Capture the cell that displays the provided text and extract its [x, y] central coordinate. 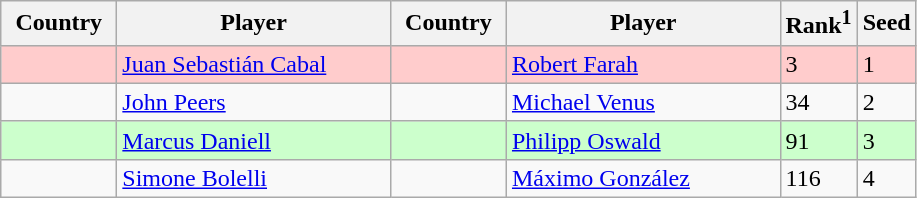
1 [886, 64]
Rank1 [818, 24]
Marcus Daniell [254, 140]
John Peers [254, 102]
91 [818, 140]
34 [818, 102]
Philipp Oswald [643, 140]
2 [886, 102]
Simone Bolelli [254, 178]
Robert Farah [643, 64]
Michael Venus [643, 102]
Máximo González [643, 178]
4 [886, 178]
Juan Sebastián Cabal [254, 64]
116 [818, 178]
Seed [886, 24]
